Extract the [X, Y] coordinate from the center of the cell holding the provided text.  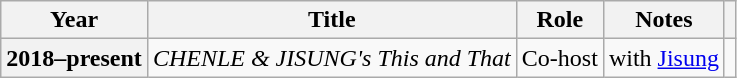
Role [560, 20]
Co-host [560, 58]
Notes [664, 20]
with Jisung [664, 58]
CHENLE & JISUNG's This and That [332, 58]
Year [74, 20]
Title [332, 20]
2018–present [74, 58]
